Return [x, y] of the center of cell containing provided text 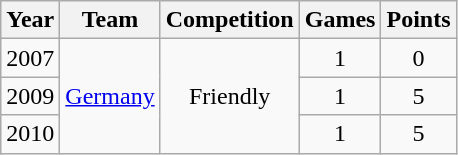
Games [340, 20]
2007 [30, 58]
Year [30, 20]
2009 [30, 96]
0 [418, 58]
2010 [30, 134]
Friendly [230, 96]
Germany [110, 96]
Points [418, 20]
Competition [230, 20]
Team [110, 20]
